Extract the (X, Y) coordinate from the center of the cell holding the provided text.  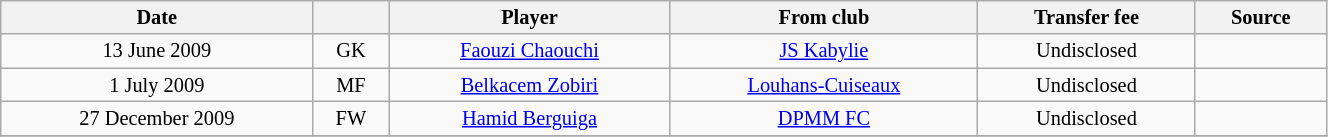
Louhans-Cuiseaux (824, 85)
27 December 2009 (157, 118)
13 June 2009 (157, 51)
JS Kabylie (824, 51)
Player (530, 17)
Hamid Berguiga (530, 118)
Date (157, 17)
Transfer fee (1086, 17)
FW (351, 118)
Belkacem Zobiri (530, 85)
1 July 2009 (157, 85)
MF (351, 85)
Source (1260, 17)
From club (824, 17)
Faouzi Chaouchi (530, 51)
DPMM FC (824, 118)
GK (351, 51)
